Determine the (x, y) coordinate at the center of the cell enclosing the given text.  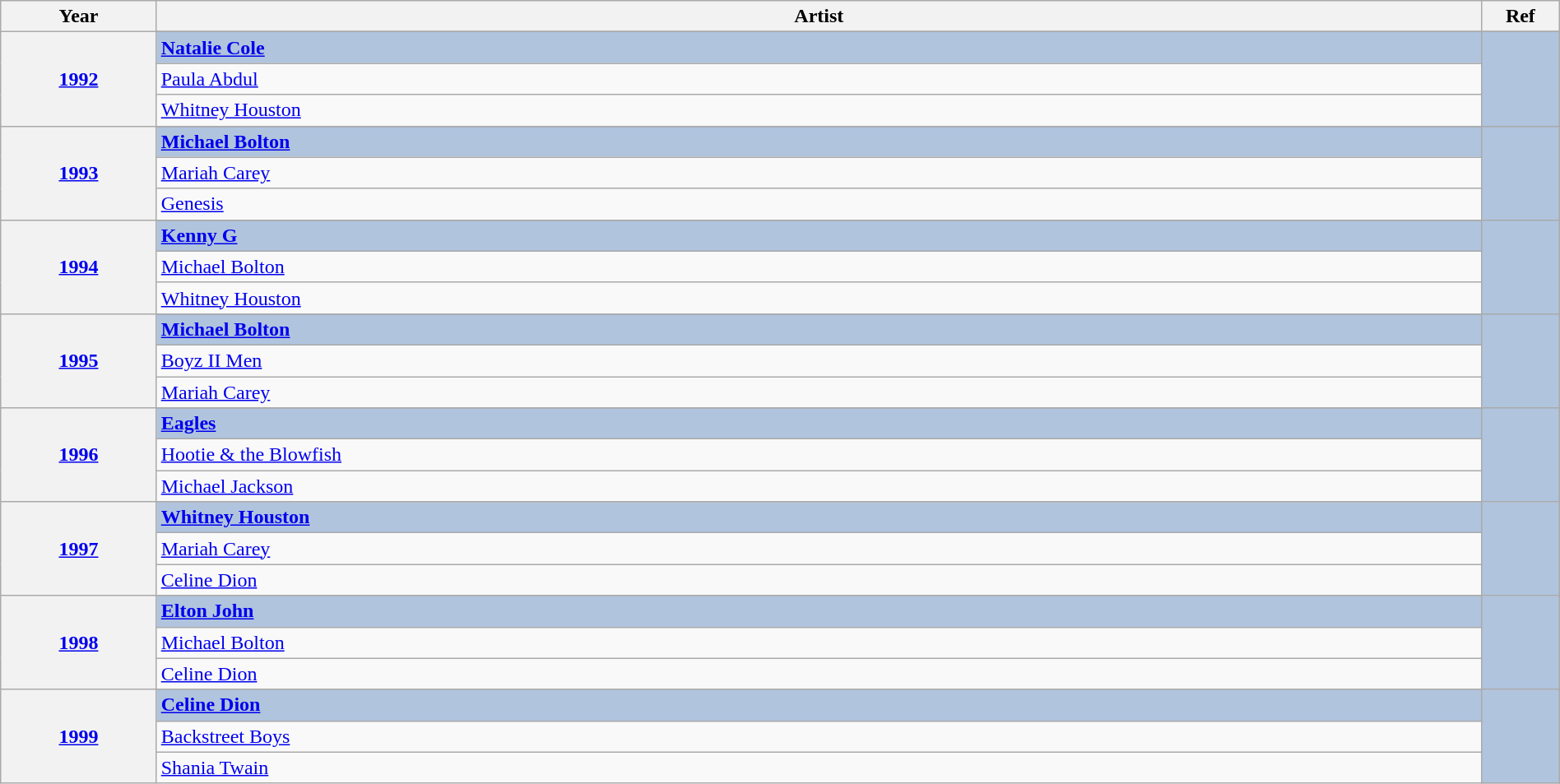
1998 (79, 643)
Backstreet Boys (819, 736)
1993 (79, 173)
Genesis (819, 204)
Michael Jackson (819, 486)
1994 (79, 267)
Ref (1521, 16)
1997 (79, 549)
Boyz II Men (819, 360)
Paula Abdul (819, 79)
Elton John (819, 611)
1995 (79, 360)
Natalie Cole (819, 48)
Year (79, 16)
Artist (819, 16)
Shania Twain (819, 768)
1996 (79, 455)
1992 (79, 79)
Eagles (819, 424)
Kenny G (819, 235)
1999 (79, 736)
Hootie & the Blowfish (819, 455)
